From the cell containing the given text, extract its center point as (X, Y) coordinate. 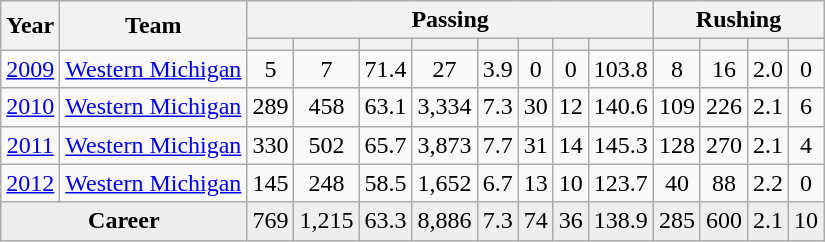
2.2 (768, 183)
248 (326, 183)
65.7 (386, 145)
3,334 (444, 107)
109 (676, 107)
128 (676, 145)
88 (724, 183)
2010 (30, 107)
140.6 (620, 107)
2009 (30, 69)
285 (676, 221)
Year (30, 26)
Rushing (738, 20)
1,215 (326, 221)
63.3 (386, 221)
5 (270, 69)
145.3 (620, 145)
Career (124, 221)
30 (536, 107)
12 (570, 107)
7.7 (498, 145)
289 (270, 107)
2.0 (768, 69)
4 (806, 145)
226 (724, 107)
123.7 (620, 183)
103.8 (620, 69)
600 (724, 221)
63.1 (386, 107)
8,886 (444, 221)
3.9 (498, 69)
2012 (30, 183)
145 (270, 183)
330 (270, 145)
8 (676, 69)
13 (536, 183)
3,873 (444, 145)
16 (724, 69)
Team (154, 26)
40 (676, 183)
2011 (30, 145)
14 (570, 145)
36 (570, 221)
6.7 (498, 183)
27 (444, 69)
270 (724, 145)
7 (326, 69)
769 (270, 221)
31 (536, 145)
Passing (450, 20)
458 (326, 107)
1,652 (444, 183)
58.5 (386, 183)
71.4 (386, 69)
502 (326, 145)
138.9 (620, 221)
74 (536, 221)
6 (806, 107)
